Scan for the cell matching the given text and deliver its [x, y] coordinate at center. 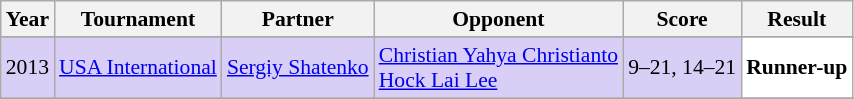
Score [682, 19]
Year [28, 19]
9–21, 14–21 [682, 68]
Runner-up [796, 68]
USA International [138, 68]
Result [796, 19]
Opponent [498, 19]
Christian Yahya Christianto Hock Lai Lee [498, 68]
Sergiy Shatenko [298, 68]
Tournament [138, 19]
2013 [28, 68]
Partner [298, 19]
